Determine the [x, y] coordinate at the center of the cell enclosing the given text.  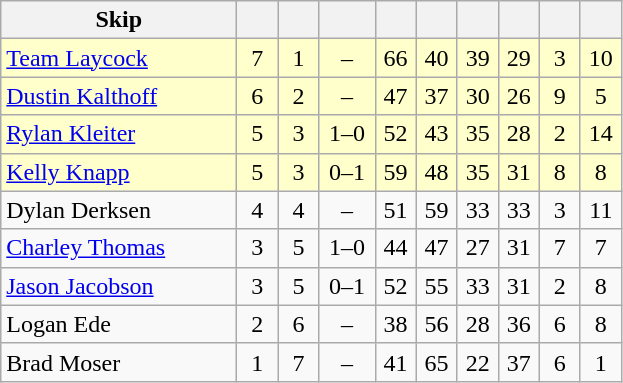
38 [396, 324]
26 [518, 96]
29 [518, 58]
41 [396, 362]
48 [436, 172]
36 [518, 324]
56 [436, 324]
14 [600, 134]
Brad Moser [119, 362]
9 [560, 96]
Logan Ede [119, 324]
Dustin Kalthoff [119, 96]
Rylan Kleiter [119, 134]
Kelly Knapp [119, 172]
30 [478, 96]
Team Laycock [119, 58]
39 [478, 58]
11 [600, 210]
Dylan Derksen [119, 210]
51 [396, 210]
43 [436, 134]
Charley Thomas [119, 248]
65 [436, 362]
10 [600, 58]
66 [396, 58]
44 [396, 248]
Jason Jacobson [119, 286]
27 [478, 248]
22 [478, 362]
55 [436, 286]
Skip [119, 20]
40 [436, 58]
